Pinpoint the cell where the given text exists, returning its (x, y) midpoint coordinate. 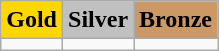
Bronze (176, 20)
Gold (32, 20)
Silver (98, 20)
